Find where the given text appears and provide that cell's center as [X, Y] coordinate. 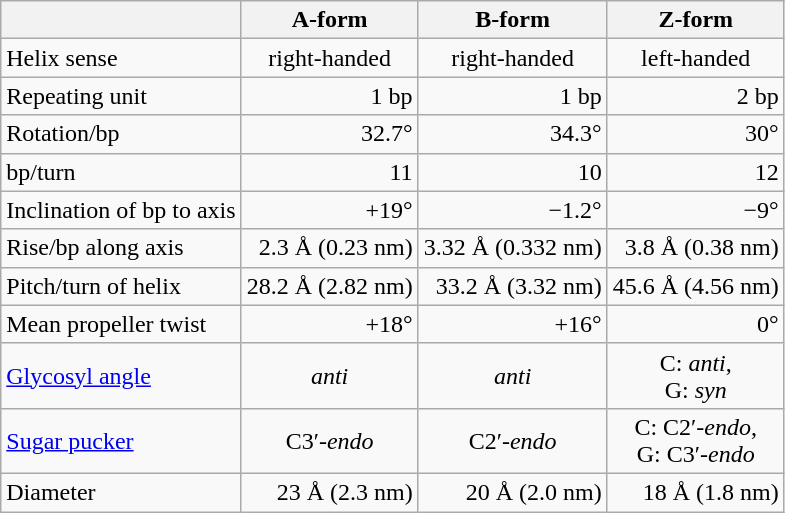
11 [330, 172]
A-form [330, 20]
Diameter [121, 492]
bp/turn [121, 172]
45.6 Å (4.56 nm) [696, 286]
+18° [330, 324]
28.2 Å (2.82 nm) [330, 286]
30° [696, 134]
3.8 Å (0.38 nm) [696, 248]
Inclination of bp to axis [121, 210]
+16° [512, 324]
Z-form [696, 20]
2 bp [696, 96]
C3′-endo [330, 440]
2.3 Å (0.23 nm) [330, 248]
Helix sense [121, 58]
−9° [696, 210]
20 Å (2.0 nm) [512, 492]
C2′-endo [512, 440]
B-form [512, 20]
33.2 Å (3.32 nm) [512, 286]
Pitch/turn of helix [121, 286]
−1.2° [512, 210]
12 [696, 172]
Glycosyl angle [121, 376]
Sugar pucker [121, 440]
Repeating unit [121, 96]
C: C2′-endo,G: C3′-endo [696, 440]
Rotation/bp [121, 134]
+19° [330, 210]
Rise/bp along axis [121, 248]
3.32 Å (0.332 nm) [512, 248]
18 Å (1.8 nm) [696, 492]
C: anti, G: syn [696, 376]
23 Å (2.3 nm) [330, 492]
34.3° [512, 134]
0° [696, 324]
10 [512, 172]
Mean propeller twist [121, 324]
left-handed [696, 58]
32.7° [330, 134]
